Capture the cell that displays the provided text and extract its (x, y) central coordinate. 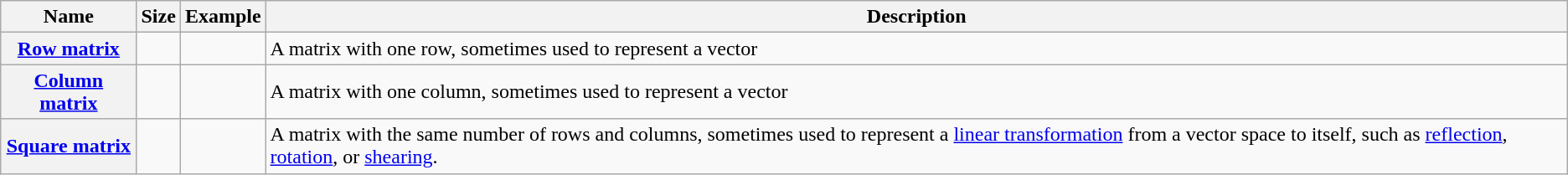
Size (158, 17)
Row matrix (69, 49)
Column matrix (69, 92)
A matrix with one column, sometimes used to represent a vector (916, 92)
Example (223, 17)
Square matrix (69, 146)
Name (69, 17)
Description (916, 17)
A matrix with one row, sometimes used to represent a vector (916, 49)
